Extract the [X, Y] coordinate from the center of the cell holding the provided text.  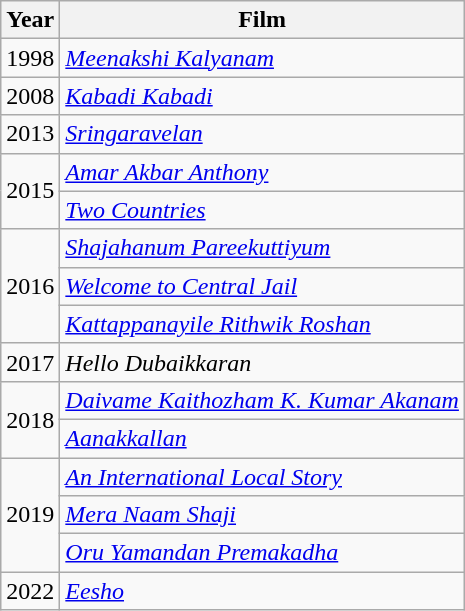
Eesho [262, 591]
Shajahanum Pareekuttiyum [262, 248]
2019 [30, 515]
Welcome to Central Jail [262, 286]
2018 [30, 419]
2015 [30, 191]
2013 [30, 134]
Oru Yamandan Premakadha [262, 553]
Year [30, 20]
Kattappanayile Rithwik Roshan [262, 324]
Amar Akbar Anthony [262, 172]
Meenakshi Kalyanam [262, 58]
Hello Dubaikkaran [262, 362]
Kabadi Kabadi [262, 96]
Two Countries [262, 210]
An International Local Story [262, 477]
2022 [30, 591]
Sringaravelan [262, 134]
Mera Naam Shaji [262, 515]
Film [262, 20]
1998 [30, 58]
2017 [30, 362]
2016 [30, 286]
Aanakkallan [262, 438]
2008 [30, 96]
Daivame Kaithozham K. Kumar Akanam [262, 400]
